Search for the cell housing the specified text and yield its (x, y) center coordinate. 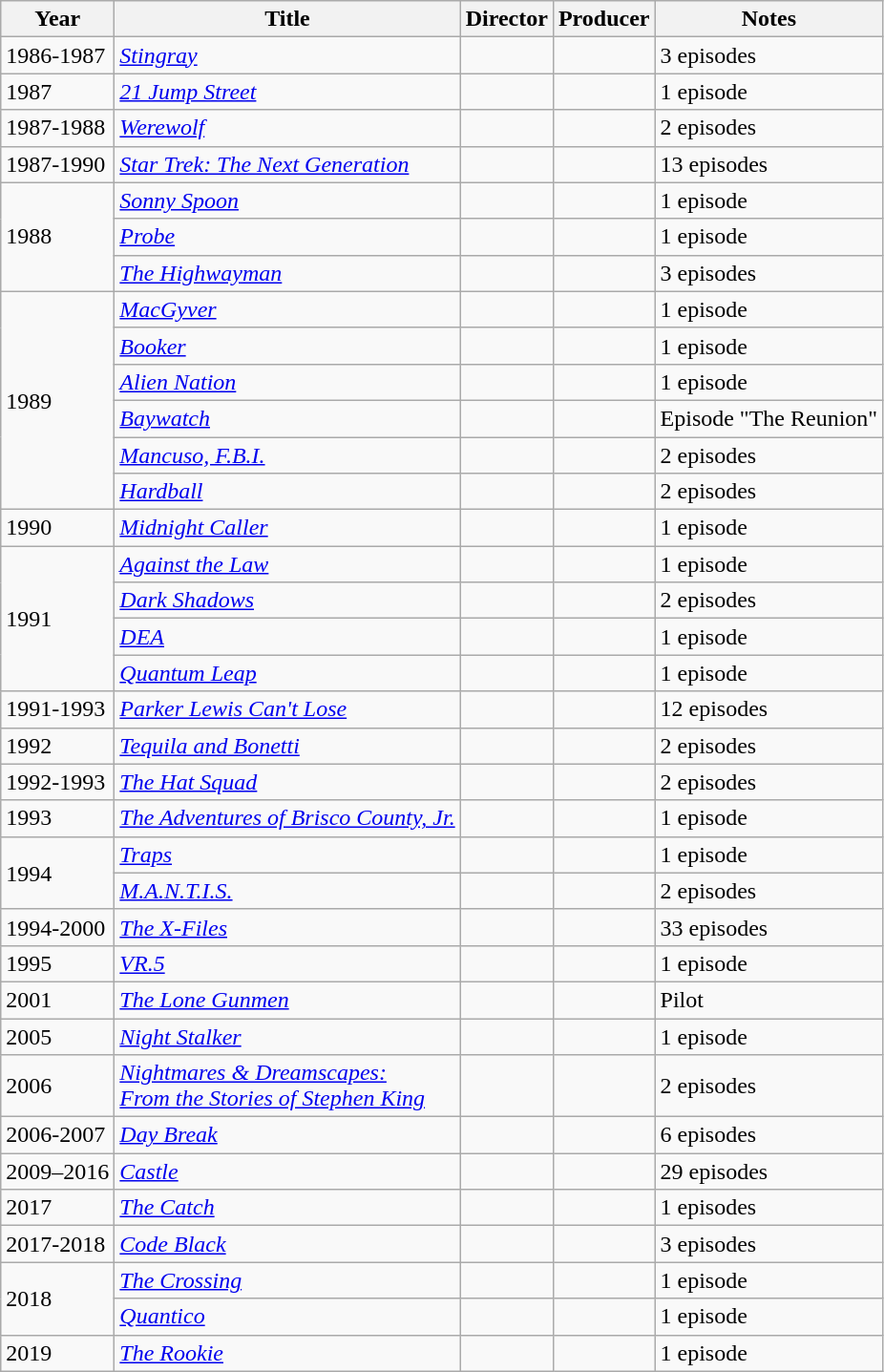
1987-1990 (57, 164)
2006 (57, 1087)
Against the Law (287, 564)
Episode "The Reunion" (769, 418)
Day Break (287, 1135)
Year (57, 19)
Hardball (287, 492)
Star Trek: The Next Generation (287, 164)
Castle (287, 1171)
1992-1993 (57, 782)
1988 (57, 237)
Booker (287, 346)
The Highwayman (287, 273)
M.A.N.T.I.S. (287, 891)
DEA (287, 637)
Pilot (769, 1000)
13 episodes (769, 164)
2019 (57, 1353)
Alien Nation (287, 382)
6 episodes (769, 1135)
33 episodes (769, 927)
Dark Shadows (287, 601)
2006-2007 (57, 1135)
Producer (603, 19)
Quantum Leap (287, 673)
1993 (57, 818)
1992 (57, 746)
Sonny Spoon (287, 201)
1987 (57, 92)
1994-2000 (57, 927)
Baywatch (287, 418)
Title (287, 19)
1994 (57, 873)
MacGyver (287, 309)
Tequila and Bonetti (287, 746)
1987-1988 (57, 128)
1991 (57, 619)
Code Black (287, 1244)
2018 (57, 1298)
Nightmares & Dreamscapes:From the Stories of Stephen King (287, 1087)
1986-1987 (57, 55)
2017-2018 (57, 1244)
2005 (57, 1036)
The Crossing (287, 1280)
Notes (769, 19)
1995 (57, 963)
The Hat Squad (287, 782)
2001 (57, 1000)
Quantico (287, 1317)
1991-1993 (57, 709)
The Lone Gunmen (287, 1000)
1989 (57, 400)
The X-Files (287, 927)
29 episodes (769, 1171)
The Catch (287, 1208)
1 episodes (769, 1208)
VR.5 (287, 963)
Parker Lewis Can't Lose (287, 709)
Stingray (287, 55)
Midnight Caller (287, 528)
Traps (287, 855)
12 episodes (769, 709)
Director (506, 19)
1990 (57, 528)
Mancuso, F.B.I. (287, 455)
Probe (287, 237)
21 Jump Street (287, 92)
The Rookie (287, 1353)
Night Stalker (287, 1036)
The Adventures of Brisco County, Jr. (287, 818)
2017 (57, 1208)
2009–2016 (57, 1171)
Werewolf (287, 128)
